Scan for the cell matching the given text and deliver its (x, y) coordinate at center. 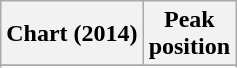
Peakposition (189, 34)
Chart (2014) (72, 34)
